From the cell containing the given text, extract its center point as (x, y) coordinate. 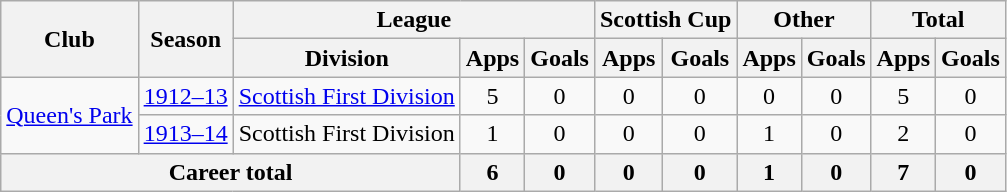
Career total (231, 172)
League (414, 20)
2 (903, 134)
Other (804, 20)
Queen's Park (70, 115)
7 (903, 172)
1912–13 (186, 96)
Total (938, 20)
Scottish Cup (665, 20)
1913–14 (186, 134)
6 (492, 172)
Club (70, 39)
Season (186, 39)
Division (346, 58)
